Locate the cell with the specified text and output its (X, Y) center coordinate. 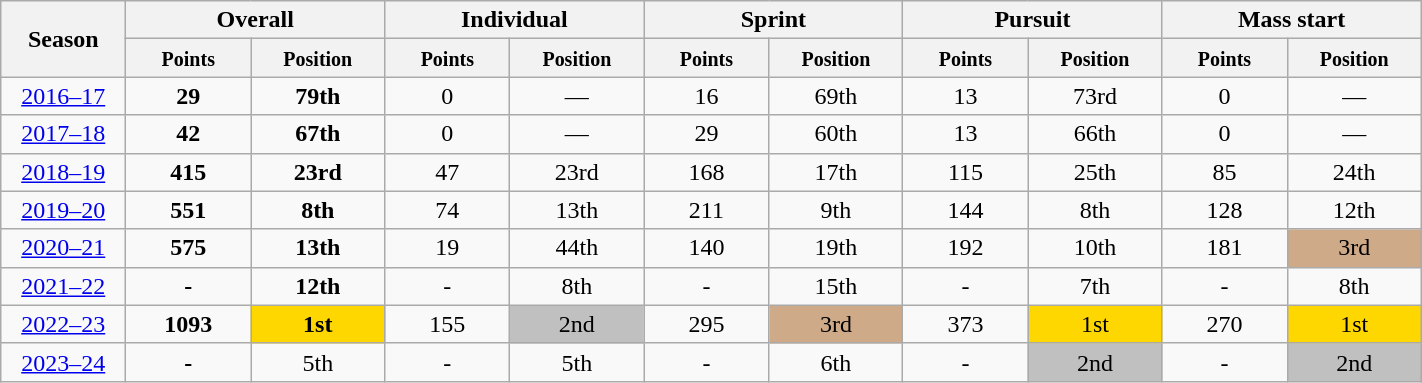
2022–23 (64, 324)
2021–22 (64, 286)
9th (836, 210)
24th (1354, 172)
168 (706, 172)
373 (966, 324)
42 (188, 134)
2019–20 (64, 210)
270 (1224, 324)
144 (966, 210)
44th (577, 248)
2020–21 (64, 248)
1093 (188, 324)
2023–24 (64, 362)
Mass start (1292, 20)
415 (188, 172)
73rd (1095, 96)
74 (448, 210)
Pursuit (1032, 20)
2018–19 (64, 172)
69th (836, 96)
2017–18 (64, 134)
Season (64, 39)
85 (1224, 172)
10th (1095, 248)
2016–17 (64, 96)
17th (836, 172)
7th (1095, 286)
6th (836, 362)
47 (448, 172)
140 (706, 248)
575 (188, 248)
115 (966, 172)
19 (448, 248)
Overall (256, 20)
67th (318, 134)
Sprint (774, 20)
79th (318, 96)
25th (1095, 172)
19th (836, 248)
155 (448, 324)
15th (836, 286)
211 (706, 210)
551 (188, 210)
60th (836, 134)
181 (1224, 248)
128 (1224, 210)
295 (706, 324)
16 (706, 96)
Individual (514, 20)
66th (1095, 134)
192 (966, 248)
